Search for the cell housing the specified text and yield its (x, y) center coordinate. 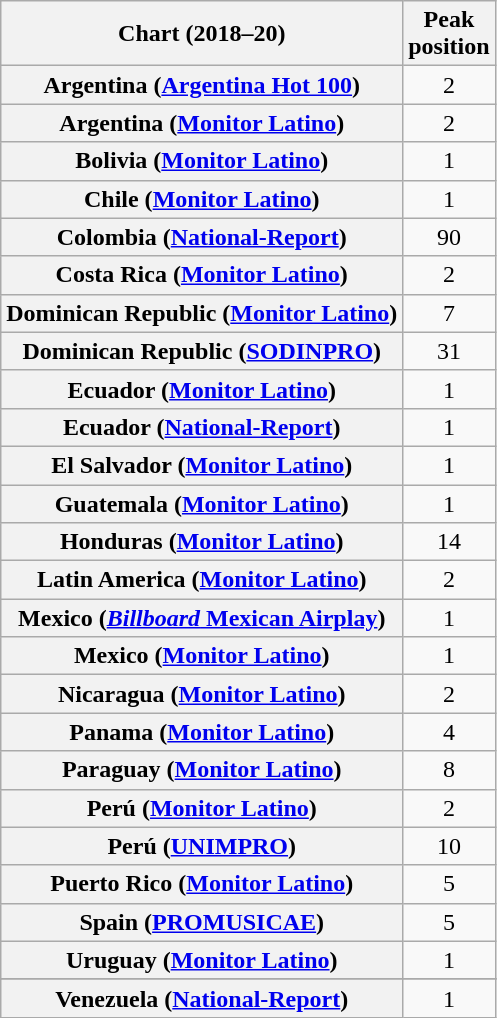
Paraguay (Monitor Latino) (202, 770)
Nicaragua (Monitor Latino) (202, 694)
90 (449, 237)
Colombia (National-Report) (202, 237)
Dominican Republic (SODINPRO) (202, 351)
Perú (UNIMPRO) (202, 846)
Costa Rica (Monitor Latino) (202, 275)
Chart (2018–20) (202, 34)
Puerto Rico (Monitor Latino) (202, 884)
Bolivia (Monitor Latino) (202, 161)
8 (449, 770)
Venezuela (National-Report) (202, 998)
4 (449, 732)
Argentina (Monitor Latino) (202, 123)
Guatemala (Monitor Latino) (202, 503)
7 (449, 313)
Ecuador (Monitor Latino) (202, 389)
Spain (PROMUSICAE) (202, 922)
Mexico (Monitor Latino) (202, 656)
Ecuador (National-Report) (202, 427)
14 (449, 542)
Honduras (Monitor Latino) (202, 542)
Dominican Republic (Monitor Latino) (202, 313)
Peak position (449, 34)
Panama (Monitor Latino) (202, 732)
31 (449, 351)
10 (449, 846)
Latin America (Monitor Latino) (202, 580)
El Salvador (Monitor Latino) (202, 465)
Mexico (Billboard Mexican Airplay) (202, 618)
Perú (Monitor Latino) (202, 808)
Chile (Monitor Latino) (202, 199)
Uruguay (Monitor Latino) (202, 960)
Argentina (Argentina Hot 100) (202, 85)
